Output the [X, Y] coordinate of the center of the cell containing the given text.  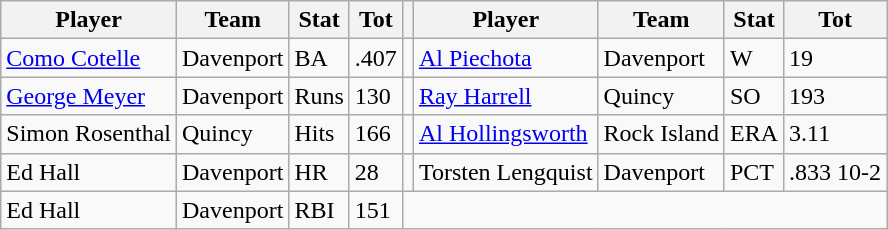
166 [376, 134]
BA [319, 58]
Simon Rosenthal [89, 134]
Al Piechota [506, 58]
Runs [319, 96]
Torsten Lengquist [506, 172]
151 [376, 210]
Rock Island [661, 134]
HR [319, 172]
Al Hollingsworth [506, 134]
130 [376, 96]
PCT [754, 172]
28 [376, 172]
ERA [754, 134]
Hits [319, 134]
193 [836, 96]
Como Cotelle [89, 58]
SO [754, 96]
W [754, 58]
.833 10-2 [836, 172]
19 [836, 58]
RBI [319, 210]
.407 [376, 58]
Ray Harrell [506, 96]
3.11 [836, 134]
George Meyer [89, 96]
